Find where the given text appears and provide that cell's center as [X, Y] coordinate. 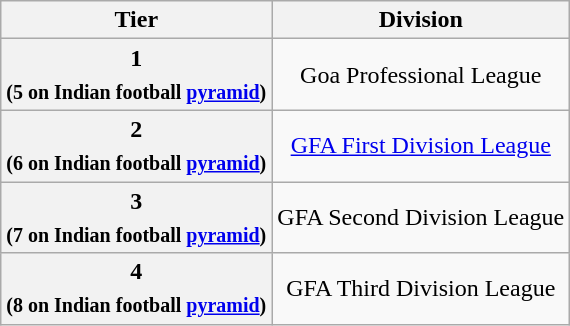
Goa Professional League [421, 74]
GFA Second Division League [421, 218]
2(6 on Indian football pyramid) [136, 146]
Division [421, 20]
3(7 on Indian football pyramid) [136, 218]
GFA Third Division League [421, 288]
Tier [136, 20]
GFA First Division League [421, 146]
4(8 on Indian football pyramid) [136, 288]
1(5 on Indian football pyramid) [136, 74]
